Capture the cell that displays the provided text and extract its (x, y) central coordinate. 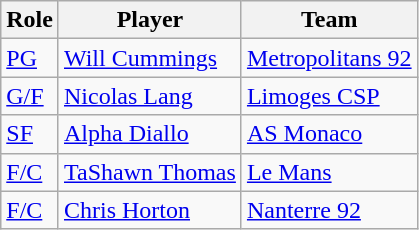
Metropolitans 92 (329, 58)
Le Mans (329, 172)
Nicolas Lang (150, 96)
G/F (30, 96)
Alpha Diallo (150, 134)
PG (30, 58)
Role (30, 20)
TaShawn Thomas (150, 172)
Player (150, 20)
Will Cummings (150, 58)
Team (329, 20)
AS Monaco (329, 134)
Limoges CSP (329, 96)
Nanterre 92 (329, 210)
Chris Horton (150, 210)
SF (30, 134)
